Capture the cell that displays the provided text and extract its (x, y) central coordinate. 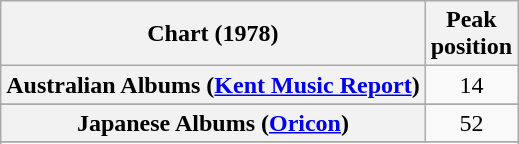
Peakposition (471, 34)
Japanese Albums (Oricon) (213, 123)
14 (471, 85)
Australian Albums (Kent Music Report) (213, 85)
Chart (1978) (213, 34)
52 (471, 123)
